Detect which cell encompasses the target text, then output its [x, y] center coordinate. 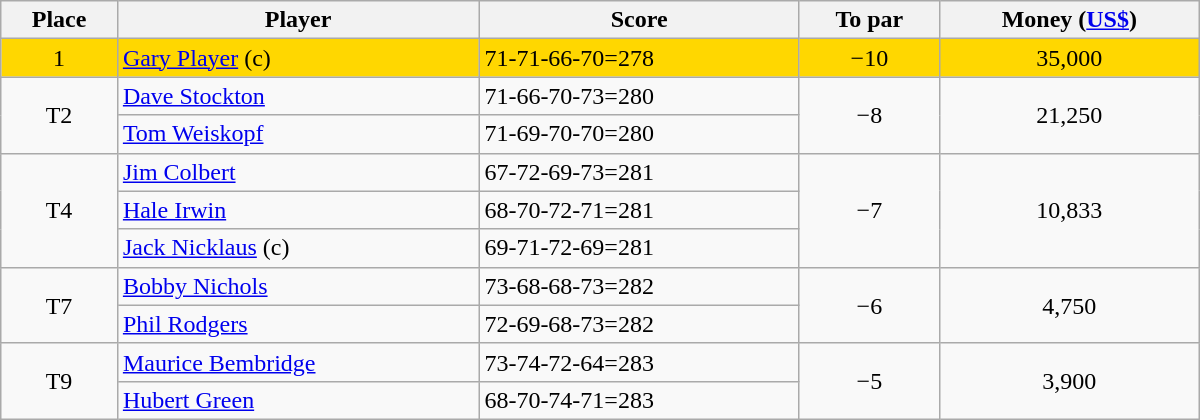
72-69-68-73=282 [640, 324]
69-71-72-69=281 [640, 248]
3,900 [1069, 381]
4,750 [1069, 305]
−7 [869, 210]
Hale Irwin [298, 210]
10,833 [1069, 210]
68-70-72-71=281 [640, 210]
Place [60, 20]
Hubert Green [298, 400]
−10 [869, 58]
Maurice Bembridge [298, 362]
68-70-74-71=283 [640, 400]
71-69-70-70=280 [640, 134]
Phil Rodgers [298, 324]
Bobby Nichols [298, 286]
T9 [60, 381]
T4 [60, 210]
71-71-66-70=278 [640, 58]
1 [60, 58]
67-72-69-73=281 [640, 172]
Jack Nicklaus (c) [298, 248]
Jim Colbert [298, 172]
71-66-70-73=280 [640, 96]
−5 [869, 381]
35,000 [1069, 58]
Tom Weiskopf [298, 134]
Money (US$) [1069, 20]
21,250 [1069, 115]
−8 [869, 115]
Player [298, 20]
Gary Player (c) [298, 58]
Dave Stockton [298, 96]
Score [640, 20]
73-74-72-64=283 [640, 362]
−6 [869, 305]
T2 [60, 115]
T7 [60, 305]
To par [869, 20]
73-68-68-73=282 [640, 286]
